Search for the cell housing the specified text and yield its (X, Y) center coordinate. 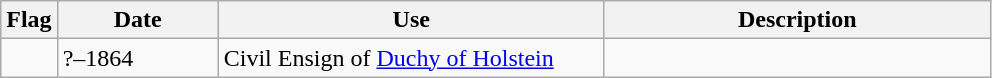
Use (411, 20)
Flag (29, 20)
?–1864 (138, 58)
Civil Ensign of Duchy of Holstein (411, 58)
Description (797, 20)
Date (138, 20)
